Search for the cell housing the specified text and yield its [X, Y] center coordinate. 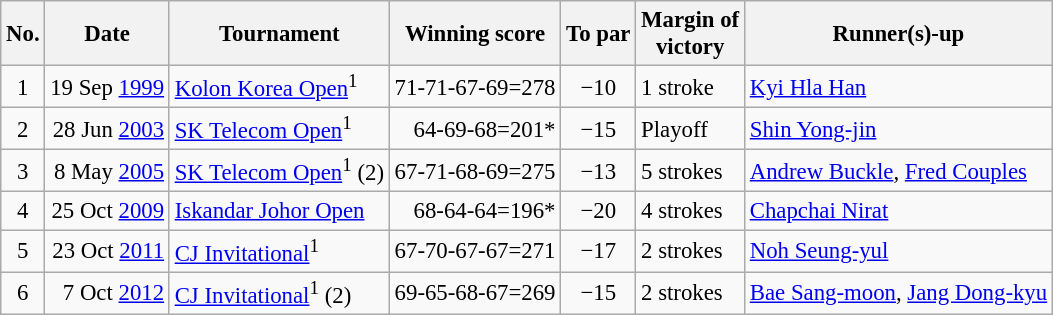
68-64-64=196* [475, 211]
−20 [598, 211]
Date [107, 34]
67-70-67-67=271 [475, 251]
64-69-68=201* [475, 129]
Noh Seung-yul [898, 251]
Playoff [690, 129]
69-65-68-67=269 [475, 293]
−17 [598, 251]
SK Telecom Open1 (2) [279, 171]
−13 [598, 171]
Bae Sang-moon, Jang Dong-kyu [898, 293]
28 Jun 2003 [107, 129]
5 [23, 251]
SK Telecom Open1 [279, 129]
Chapchai Nirat [898, 211]
Margin ofvictory [690, 34]
23 Oct 2011 [107, 251]
Kyi Hla Han [898, 87]
19 Sep 1999 [107, 87]
8 May 2005 [107, 171]
Tournament [279, 34]
5 strokes [690, 171]
Shin Yong-jin [898, 129]
1 [23, 87]
3 [23, 171]
71-71-67-69=278 [475, 87]
2 [23, 129]
Andrew Buckle, Fred Couples [898, 171]
Runner(s)-up [898, 34]
7 Oct 2012 [107, 293]
−10 [598, 87]
4 strokes [690, 211]
1 stroke [690, 87]
CJ Invitational1 (2) [279, 293]
67-71-68-69=275 [475, 171]
No. [23, 34]
4 [23, 211]
Iskandar Johor Open [279, 211]
6 [23, 293]
To par [598, 34]
25 Oct 2009 [107, 211]
CJ Invitational1 [279, 251]
Kolon Korea Open1 [279, 87]
Winning score [475, 34]
